For the text-containing cell, return its midpoint in (x, y) coordinate format. 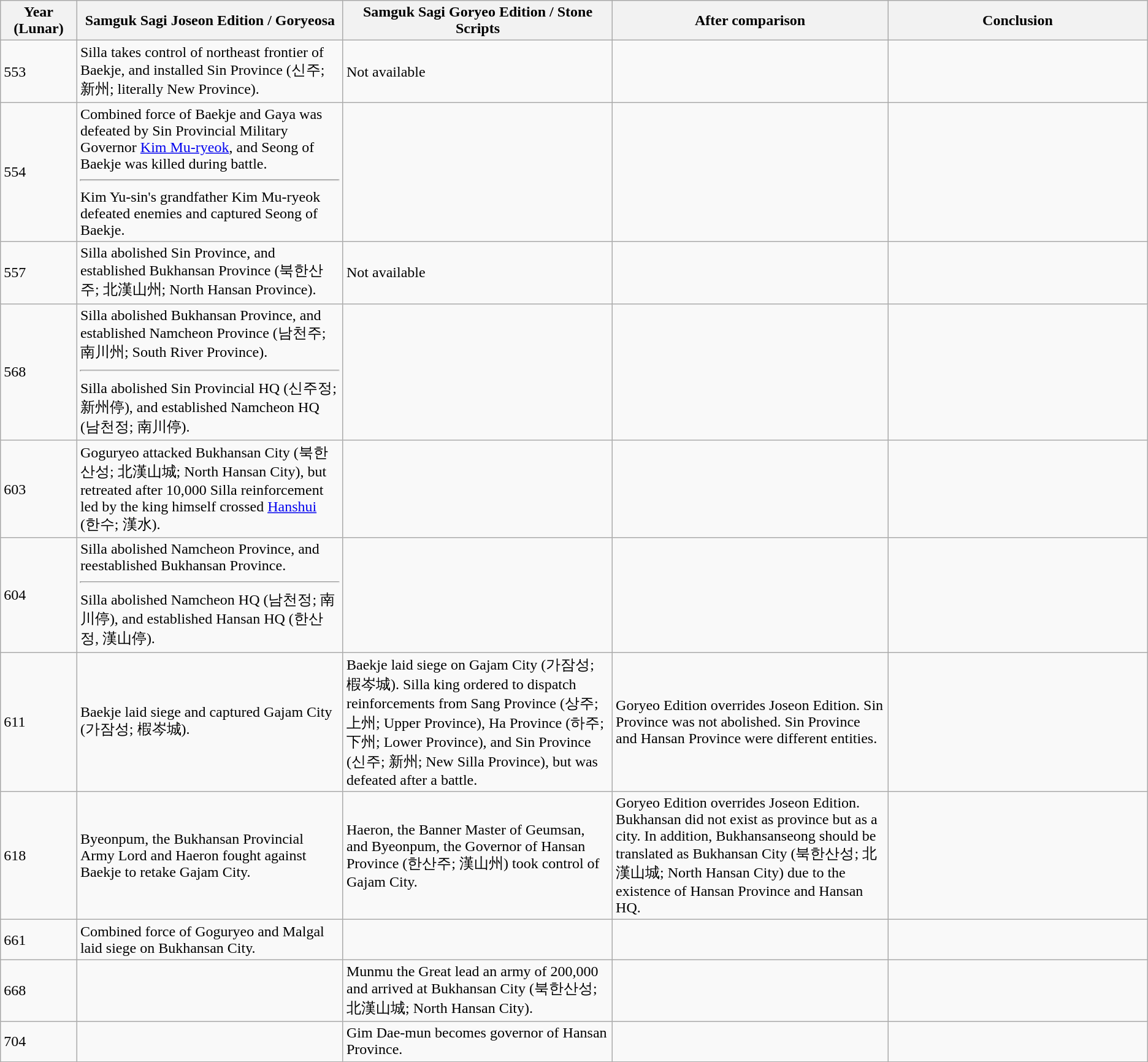
Haeron, the Banner Master of Geumsan, and Byeonpum, the Governor of Hansan Province (한산주; 漢山州) took control of Gajam City. (477, 856)
Combined force of Goguryeo and Malgal laid siege on Bukhansan City. (210, 939)
Samguk Sagi Goryeo Edition / Stone Scripts (477, 21)
Byeonpum, the Bukhansan Provincial Army Lord and Haeron fought against Baekje to retake Gajam City. (210, 856)
After comparison (751, 21)
Baekje laid siege and captured Gajam City (가잠성; 椵岑城). (210, 722)
Silla abolished Namcheon Province, and reestablished Bukhansan Province.Silla abolished Namcheon HQ (남천정; 南川停), and established Hansan HQ (한산정, 漢山停). (210, 595)
Gim Dae-mun becomes governor of Hansan Province. (477, 1041)
554 (39, 172)
661 (39, 939)
Silla takes control of northeast frontier of Baekje, and installed Sin Province (신주; 新州; literally New Province). (210, 71)
603 (39, 489)
553 (39, 71)
Goryeo Edition overrides Joseon Edition. Sin Province was not abolished. Sin Province and Hansan Province were different entities. (751, 722)
611 (39, 722)
604 (39, 595)
568 (39, 372)
668 (39, 991)
Samguk Sagi Joseon Edition / Goryeosa (210, 21)
618 (39, 856)
557 (39, 272)
Conclusion (1018, 21)
Year (Lunar) (39, 21)
Silla abolished Sin Province, and established Bukhansan Province (북한산주; 北漢山州; North Hansan Province). (210, 272)
Munmu the Great lead an army of 200,000 and arrived at Bukhansan City (북한산성; 北漢山城; North Hansan City). (477, 991)
704 (39, 1041)
